Scan for the cell matching the given text and deliver its [x, y] coordinate at center. 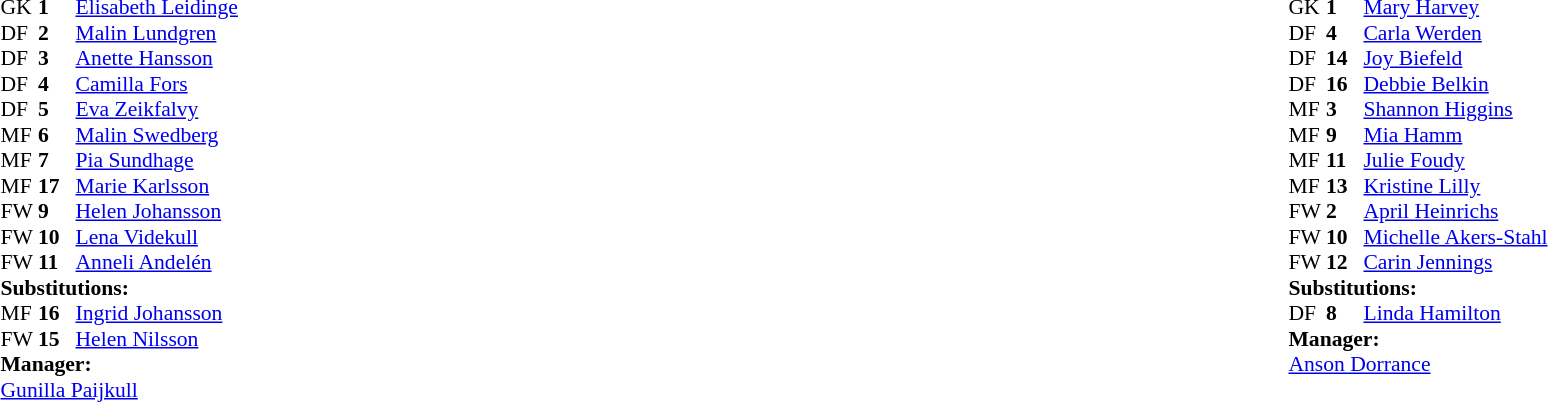
5 [57, 109]
Shannon Higgins [1455, 109]
7 [57, 161]
15 [57, 339]
Ingrid Johansson [157, 313]
Joy Biefeld [1455, 59]
Anette Hansson [157, 59]
Lena Videkull [157, 237]
Malin Swedberg [157, 135]
Eva Zeikfalvy [157, 109]
Camilla Fors [157, 84]
Pia Sundhage [157, 161]
6 [57, 135]
12 [1345, 263]
Kristine Lilly [1455, 186]
Michelle Akers-Stahl [1455, 237]
Mia Hamm [1455, 135]
Marie Karlsson [157, 186]
April Heinrichs [1455, 211]
Debbie Belkin [1455, 84]
Julie Foudy [1455, 161]
13 [1345, 186]
17 [57, 186]
Anneli Andelén [157, 263]
Carin Jennings [1455, 263]
Malin Lundgren [157, 33]
14 [1345, 59]
Anson Dorrance [1418, 365]
Linda Hamilton [1455, 313]
Helen Johansson [157, 211]
Carla Werden [1455, 33]
8 [1345, 313]
Helen Nilsson [157, 339]
